Detect which cell encompasses the target text, then output its [x, y] center coordinate. 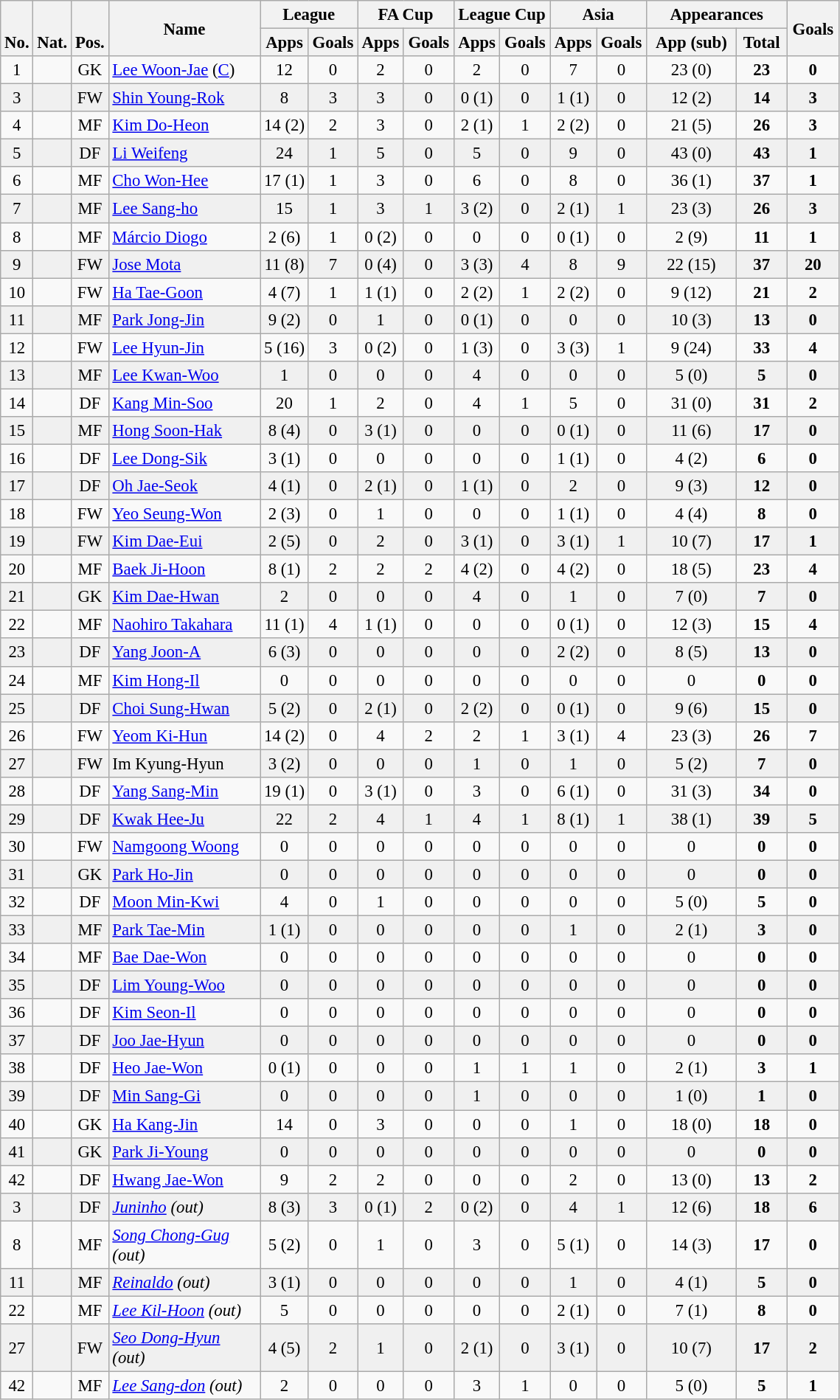
17 (1) [285, 181]
31 (3) [691, 791]
Lee Sang-don (out) [184, 1385]
4 (5) [285, 1348]
Namgoong Woong [184, 847]
Ha Kang-Jin [184, 1124]
Oh Jae-Seok [184, 486]
Kim Seon-Il [184, 1013]
Lee Kil-Hoon (out) [184, 1310]
Im Kyung-Hyun [184, 763]
9 (24) [691, 347]
Name [184, 28]
21 (5) [691, 125]
Heo Jae-Won [184, 1069]
19 (1) [285, 791]
11 (8) [285, 264]
Min Sang-Gi [184, 1096]
Ha Tae-Goon [184, 292]
Lim Young-Woo [184, 985]
Bae Dae-Won [184, 957]
31 (0) [691, 403]
Kim Do-Heon [184, 125]
2 (3) [285, 514]
Kwak Hee-Ju [184, 819]
4 (7) [285, 292]
18 (5) [691, 569]
25 [17, 708]
Kim Dae-Eui [184, 541]
8 (4) [285, 431]
22 (15) [691, 264]
36 [17, 1013]
14 (3) [691, 1245]
Pos. [90, 28]
35 [17, 985]
Joo Jae-Hyun [184, 1041]
30 [17, 847]
7 (0) [691, 597]
13 (0) [691, 1179]
16 [17, 458]
5 (16) [285, 347]
12 (3) [691, 625]
28 [17, 791]
Cho Won-Hee [184, 181]
Total [761, 43]
6 (1) [574, 791]
Asia [599, 15]
Lee Woon-Jae (C) [184, 70]
Márcio Diogo [184, 237]
Lee Dong-Sik [184, 458]
Reinaldo (out) [184, 1283]
No. [17, 28]
Appearances [717, 15]
FA Cup [406, 15]
Li Weifeng [184, 153]
9 (3) [691, 486]
10 [17, 292]
Naohiro Takahara [184, 625]
Lee Sang-ho [184, 209]
Nat. [52, 28]
0 (4) [381, 264]
Moon Min-Kwi [184, 902]
38 (1) [691, 819]
43 [761, 153]
9 (12) [691, 292]
18 (0) [691, 1124]
7 (1) [691, 1310]
Kim Hong-Il [184, 680]
Song Chong-Gug (out) [184, 1245]
29 [17, 819]
2 (9) [691, 237]
12 (6) [691, 1207]
Yang Joon-A [184, 653]
League [309, 15]
Baek Ji-Hoon [184, 569]
Park Ji-Young [184, 1151]
19 [17, 541]
Park Ho-Jin [184, 874]
1 (0) [691, 1096]
36 (1) [691, 181]
Hong Soon-Hak [184, 431]
2 (6) [285, 237]
Lee Hyun-Jin [184, 347]
Yeo Seung-Won [184, 514]
4 (4) [691, 514]
23 (0) [691, 70]
40 [17, 1124]
6 (3) [285, 653]
11 (6) [691, 431]
Lee Kwan-Woo [184, 375]
10 (3) [691, 319]
Choi Sung-Hwan [184, 708]
Yang Sang-Min [184, 791]
2 (5) [285, 541]
38 [17, 1069]
43 (0) [691, 153]
9 (2) [285, 319]
Kang Min-Soo [184, 403]
11 (1) [285, 625]
Shin Young-Rok [184, 98]
League Cup [501, 15]
12 (2) [691, 98]
Jose Mota [184, 264]
5 (1) [574, 1245]
Juninho (out) [184, 1207]
Seo Dong-Hyun (out) [184, 1348]
Kim Dae-Hwan [184, 597]
9 (6) [691, 708]
Hwang Jae-Won [184, 1179]
App (sub) [691, 43]
32 [17, 902]
41 [17, 1151]
1 (3) [476, 347]
8 (5) [691, 653]
Park Jong-Jin [184, 319]
Park Tae-Min [184, 930]
8 (3) [285, 1207]
Yeom Ki-Hun [184, 735]
